Determine the (x, y) coordinate at the center of the cell enclosing the given text.  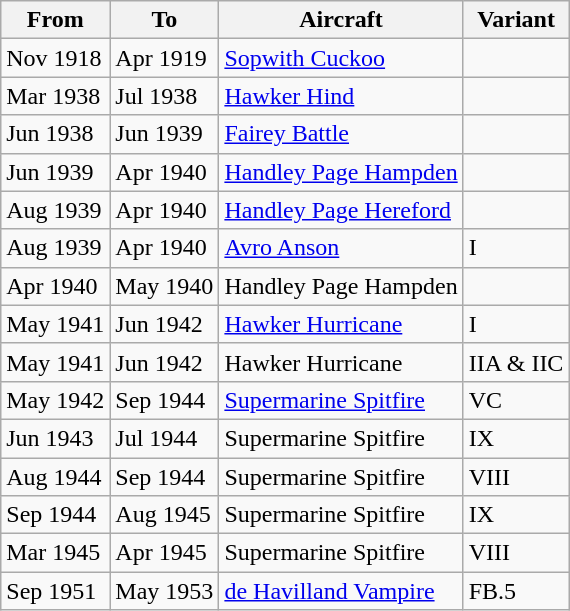
Nov 1918 (56, 58)
May 1940 (164, 286)
Aug 1944 (56, 477)
Jun 1943 (56, 438)
May 1942 (56, 400)
de Havilland Vampire (341, 591)
Hawker Hind (341, 96)
Mar 1938 (56, 96)
Jun 1938 (56, 134)
Fairey Battle (341, 134)
Aug 1945 (164, 515)
May 1953 (164, 591)
Variant (516, 20)
Handley Page Hereford (341, 210)
IIA & IIC (516, 362)
To (164, 20)
Sep 1951 (56, 591)
From (56, 20)
FB.5 (516, 591)
Aircraft (341, 20)
Sopwith Cuckoo (341, 58)
Apr 1919 (164, 58)
Apr 1945 (164, 553)
Mar 1945 (56, 553)
VC (516, 400)
Jul 1938 (164, 96)
Jul 1944 (164, 438)
Avro Anson (341, 248)
